Output the (X, Y) coordinate of the center of the cell containing the given text.  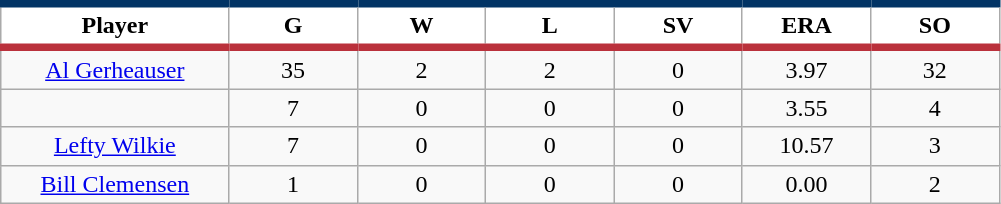
Al Gerheauser (115, 68)
4 (935, 108)
G (293, 26)
W (421, 26)
3.55 (806, 108)
ERA (806, 26)
SV (678, 26)
32 (935, 68)
0.00 (806, 184)
35 (293, 68)
Lefty Wilkie (115, 146)
SO (935, 26)
3 (935, 146)
Player (115, 26)
L (550, 26)
Bill Clemensen (115, 184)
1 (293, 184)
10.57 (806, 146)
3.97 (806, 68)
